Pinpoint the cell where the given text exists, returning its (X, Y) midpoint coordinate. 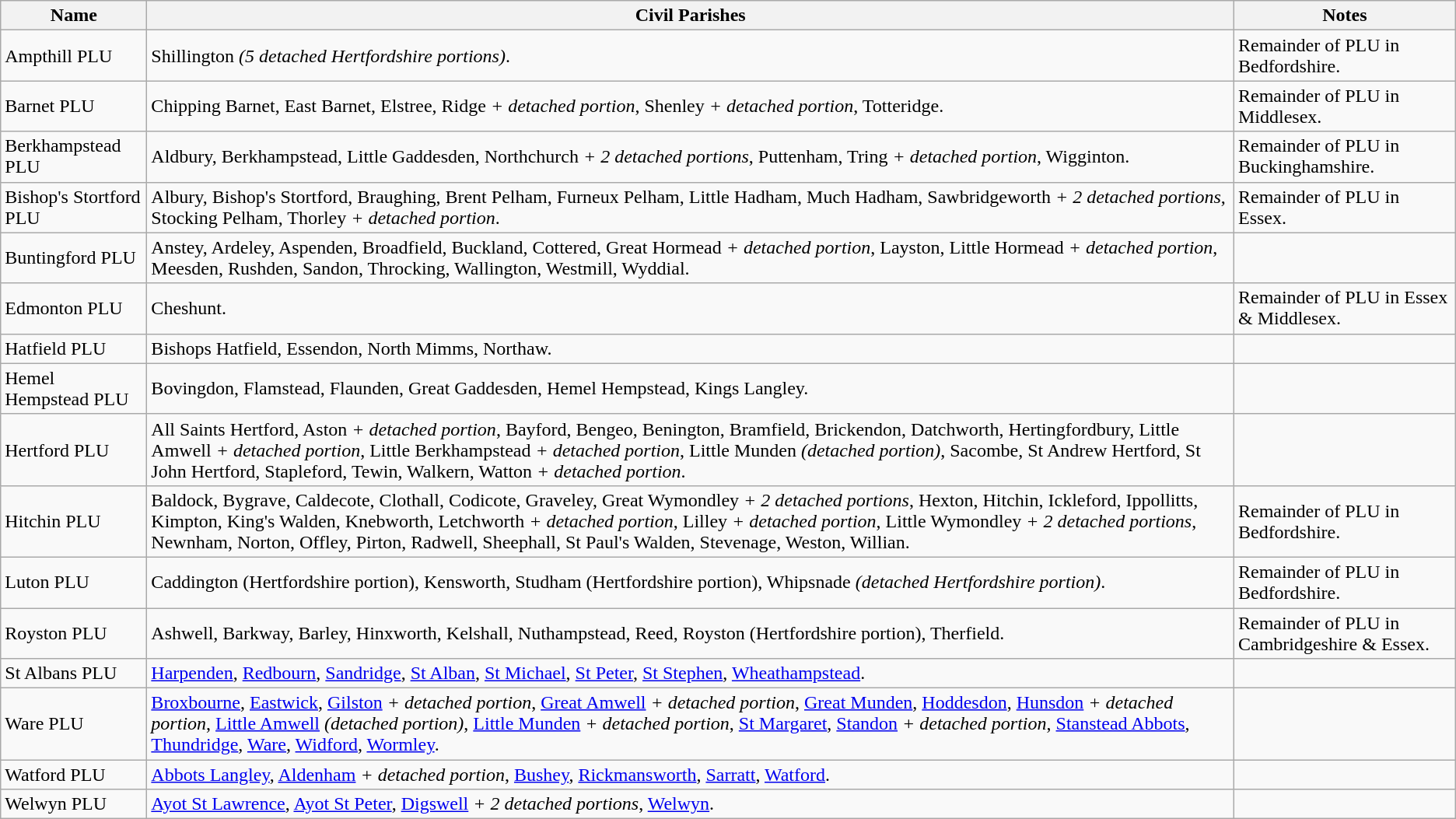
Name (74, 16)
Remainder of PLU in Essex. (1344, 207)
Bovingdon, Flamstead, Flaunden, Great Gaddesden, Hemel Hempstead, Kings Langley. (691, 389)
Edmonton PLU (74, 308)
Remainder of PLU in Cambridgeshire & Essex. (1344, 633)
Abbots Langley, Aldenham + detached portion, Bushey, Rickmansworth, Sarratt, Watford. (691, 775)
Remainder of PLU in Buckinghamshire. (1344, 157)
Hemel Hempstead PLU (74, 389)
Ware PLU (74, 724)
Chipping Barnet, East Barnet, Elstree, Ridge + detached portion, Shenley + detached portion, Totteridge. (691, 106)
Ampthill PLU (74, 56)
Bishops Hatfield, Essendon, North Mimms, Northaw. (691, 348)
Ashwell, Barkway, Barley, Hinxworth, Kelshall, Nuthampstead, Reed, Royston (Hertfordshire portion), Therfield. (691, 633)
Caddington (Hertfordshire portion), Kensworth, Studham (Hertfordshire portion), Whipsnade (detached Hertfordshire portion). (691, 582)
Bishop's Stortford PLU (74, 207)
Ayot St Lawrence, Ayot St Peter, Digswell + 2 detached portions, Welwyn. (691, 804)
Harpenden, Redbourn, Sandridge, St Alban, St Michael, St Peter, St Stephen, Wheathampstead. (691, 674)
Notes (1344, 16)
Welwyn PLU (74, 804)
Hitchin PLU (74, 521)
Watford PLU (74, 775)
Barnet PLU (74, 106)
Shillington (5 detached Hertfordshire portions). (691, 56)
St Albans PLU (74, 674)
Hertford PLU (74, 450)
Luton PLU (74, 582)
Royston PLU (74, 633)
Remainder of PLU in Middlesex. (1344, 106)
Hatfield PLU (74, 348)
Cheshunt. (691, 308)
Civil Parishes (691, 16)
Remainder of PLU in Essex & Middlesex. (1344, 308)
Aldbury, Berkhampstead, Little Gaddesden, Northchurch + 2 detached portions, Puttenham, Tring + detached portion, Wigginton. (691, 157)
Buntingford PLU (74, 258)
Berkhampstead PLU (74, 157)
